Locate the cell with the specified text and output its (X, Y) center coordinate. 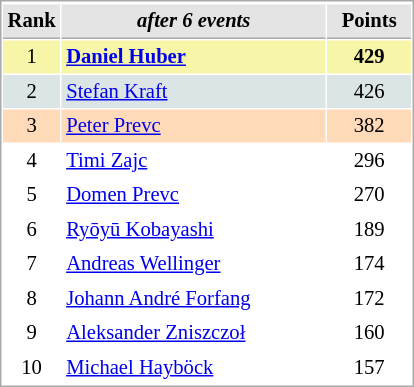
Michael Hayböck (194, 368)
10 (32, 368)
426 (369, 92)
270 (369, 194)
174 (369, 264)
Rank (32, 21)
2 (32, 92)
157 (369, 368)
7 (32, 264)
189 (369, 230)
429 (369, 56)
382 (369, 126)
Andreas Wellinger (194, 264)
160 (369, 332)
8 (32, 298)
9 (32, 332)
Johann André Forfang (194, 298)
Domen Prevc (194, 194)
5 (32, 194)
296 (369, 160)
4 (32, 160)
6 (32, 230)
Aleksander Zniszczoł (194, 332)
Daniel Huber (194, 56)
Peter Prevc (194, 126)
Timi Zajc (194, 160)
172 (369, 298)
3 (32, 126)
Points (369, 21)
Stefan Kraft (194, 92)
Ryōyū Kobayashi (194, 230)
after 6 events (194, 21)
1 (32, 56)
